Capture the cell that displays the provided text and extract its [X, Y] central coordinate. 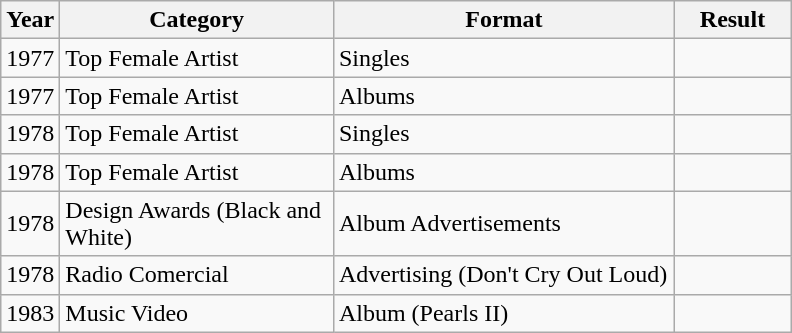
Format [504, 20]
Album (Pearls II) [504, 313]
Category [197, 20]
Radio Comercial [197, 275]
Music Video [197, 313]
1983 [30, 313]
Advertising (Don't Cry Out Loud) [504, 275]
Year [30, 20]
Album Advertisements [504, 224]
Design Awards (Black and White) [197, 224]
Result [732, 20]
